Output the (X, Y) coordinate of the center of the cell containing the given text.  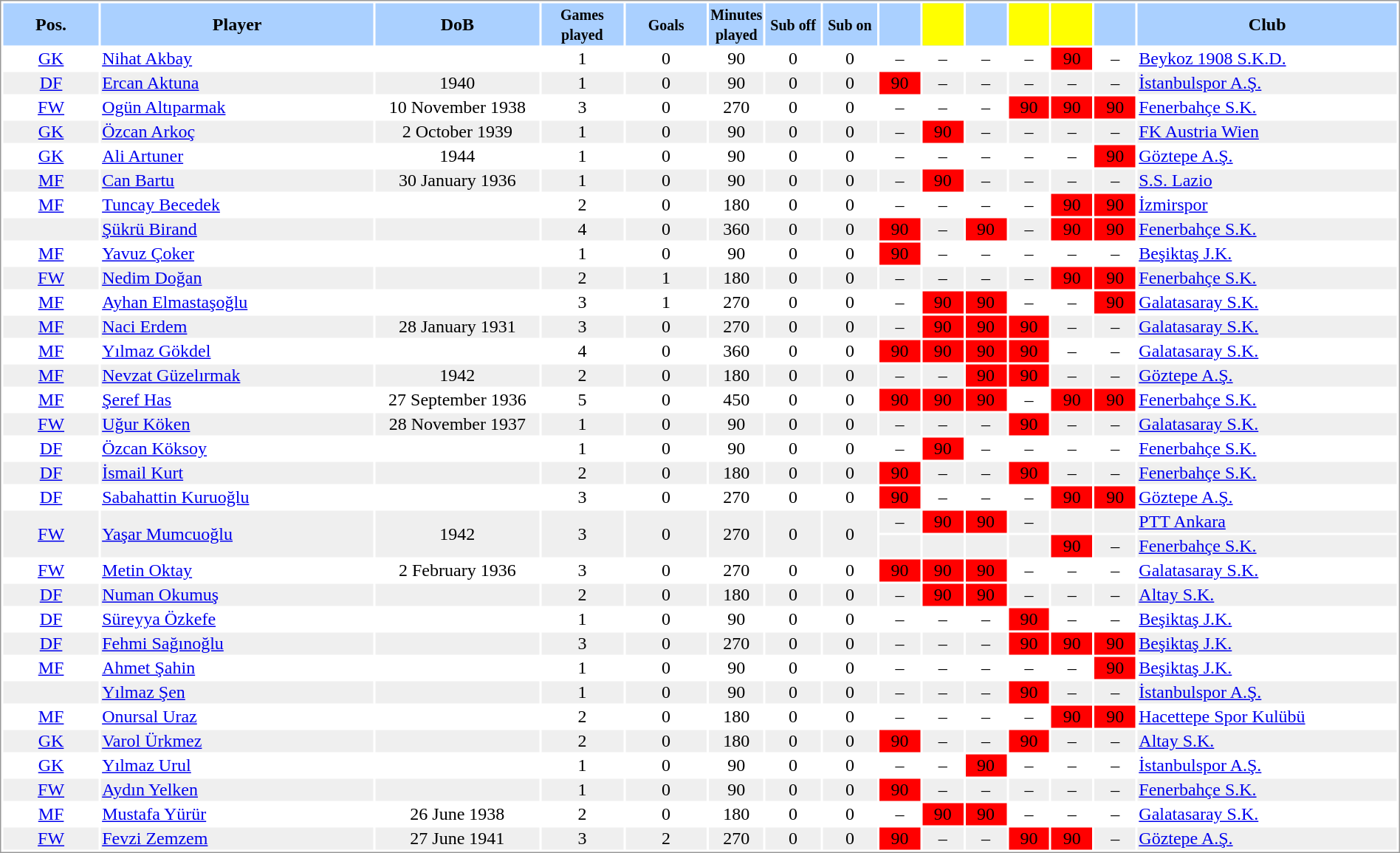
27 June 1941 (458, 838)
İsmail Kurt (238, 473)
1944 (458, 156)
Player (238, 24)
5 (582, 400)
Beykoz 1908 S.K.D. (1267, 58)
30 January 1936 (458, 181)
Ali Artuner (238, 156)
Yaşar Mumcuoğlu (238, 535)
FK Austria Wien (1267, 132)
Özcan Köksoy (238, 448)
Onursal Uraz (238, 717)
Sub off (793, 24)
Pos. (50, 24)
2 February 1936 (458, 571)
Şeref Has (238, 400)
Şükrü Birand (238, 230)
26 June 1938 (458, 815)
28 November 1937 (458, 425)
Metin Oktay (238, 571)
Ercan Aktuna (238, 83)
1940 (458, 83)
S.S. Lazio (1267, 181)
2 October 1939 (458, 132)
Nedim Doğan (238, 278)
Can Bartu (238, 181)
Nevzat Güzelırmak (238, 376)
Sub on (850, 24)
28 January 1931 (458, 327)
Ogün Altıparmak (238, 107)
Süreyya Özkefe (238, 620)
Hacettepe Spor Kulübü (1267, 717)
Mustafa Yürür (238, 815)
Ahmet Şahin (238, 668)
İzmirspor (1267, 205)
Fevzi Zemzem (238, 838)
Club (1267, 24)
450 (736, 400)
Tuncay Becedek (238, 205)
Uğur Köken (238, 425)
Yavuz Çoker (238, 253)
10 November 1938 (458, 107)
Özcan Arkoç (238, 132)
Goals (666, 24)
DoB (458, 24)
Ayhan Elmastaşoğlu (238, 302)
Fehmi Sağınoğlu (238, 643)
Minutesplayed (736, 24)
Yılmaz Gökdel (238, 351)
Varol Ürkmez (238, 741)
Numan Okumuş (238, 595)
27 September 1936 (458, 400)
Nihat Akbay (238, 58)
Gamesplayed (582, 24)
Sabahattin Kuruoğlu (238, 497)
Yılmaz Urul (238, 766)
Aydın Yelken (238, 789)
Naci Erdem (238, 327)
Yılmaz Şen (238, 692)
PTT Ankara (1267, 522)
